Return the (x, y) coordinate for the center point of the cell that contains the specified text.  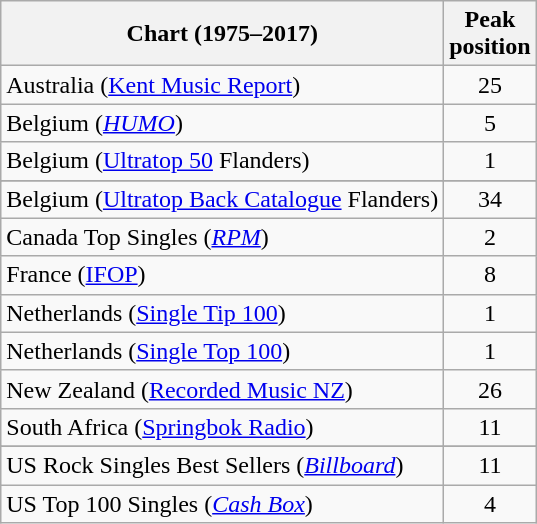
Netherlands (Single Top 100) (222, 351)
Canada Top Singles (RPM) (222, 237)
Belgium (Ultratop 50 Flanders) (222, 161)
Belgium (HUMO) (222, 123)
Belgium (Ultratop Back Catalogue Flanders) (222, 199)
France (IFOP) (222, 275)
2 (490, 237)
26 (490, 389)
Australia (Kent Music Report) (222, 85)
5 (490, 123)
34 (490, 199)
Chart (1975–2017) (222, 34)
Netherlands (Single Tip 100) (222, 313)
Peakposition (490, 34)
New Zealand (Recorded Music NZ) (222, 389)
US Top 100 Singles (Cash Box) (222, 503)
US Rock Singles Best Sellers (Billboard) (222, 465)
South Africa (Springbok Radio) (222, 427)
25 (490, 85)
8 (490, 275)
4 (490, 503)
